From the cell containing the given text, extract its center point as [X, Y] coordinate. 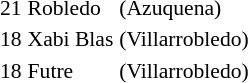
Xabi Blas [71, 40]
